Capture the cell that displays the provided text and extract its [X, Y] central coordinate. 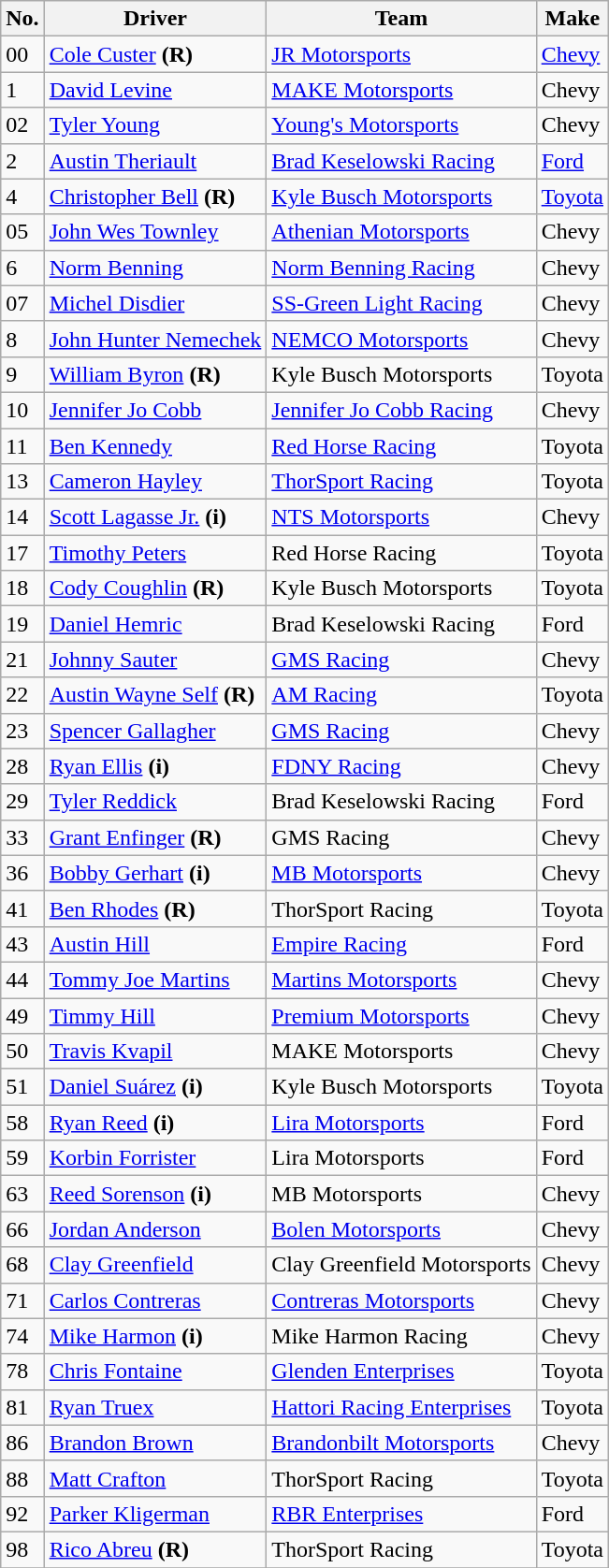
Make [573, 19]
Christopher Bell (R) [155, 196]
Brandonbilt Motorsports [401, 1443]
36 [22, 873]
John Wes Townley [155, 232]
22 [22, 695]
05 [22, 232]
8 [22, 339]
NEMCO Motorsports [401, 339]
No. [22, 19]
JR Motorsports [401, 54]
Rico Abreu (R) [155, 1549]
49 [22, 1015]
9 [22, 374]
Matt Crafton [155, 1478]
AM Racing [401, 695]
86 [22, 1443]
NTS Motorsports [401, 517]
33 [22, 837]
Michel Disdier [155, 303]
81 [22, 1407]
Athenian Motorsports [401, 232]
Team [401, 19]
21 [22, 660]
Clay Greenfield Motorsports [401, 1265]
Austin Theriault [155, 161]
43 [22, 944]
Spencer Gallagher [155, 731]
Parker Kligerman [155, 1514]
RBR Enterprises [401, 1514]
Ryan Ellis (i) [155, 766]
Austin Wayne Self (R) [155, 695]
1 [22, 90]
19 [22, 624]
William Byron (R) [155, 374]
Cody Coughlin (R) [155, 588]
David Levine [155, 90]
SS-Green Light Racing [401, 303]
Hattori Racing Enterprises [401, 1407]
FDNY Racing [401, 766]
58 [22, 1123]
98 [22, 1549]
Austin Hill [155, 944]
07 [22, 303]
Scott Lagasse Jr. (i) [155, 517]
66 [22, 1229]
Cameron Hayley [155, 482]
Travis Kvapil [155, 1052]
Clay Greenfield [155, 1265]
Grant Enfinger (R) [155, 837]
13 [22, 482]
Bobby Gerhart (i) [155, 873]
Chris Fontaine [155, 1372]
Driver [155, 19]
Jordan Anderson [155, 1229]
Norm Benning [155, 268]
Tyler Reddick [155, 802]
Ben Kennedy [155, 446]
Johnny Sauter [155, 660]
02 [22, 125]
23 [22, 731]
63 [22, 1194]
Bolen Motorsports [401, 1229]
Ryan Truex [155, 1407]
74 [22, 1336]
John Hunter Nemechek [155, 339]
Glenden Enterprises [401, 1372]
Daniel Suárez (i) [155, 1087]
Mike Harmon Racing [401, 1336]
6 [22, 268]
29 [22, 802]
68 [22, 1265]
78 [22, 1372]
Korbin Forrister [155, 1158]
28 [22, 766]
2 [22, 161]
Timmy Hill [155, 1015]
88 [22, 1478]
Martins Motorsports [401, 980]
Premium Motorsports [401, 1015]
00 [22, 54]
Jennifer Jo Cobb [155, 410]
Timothy Peters [155, 553]
41 [22, 908]
Contreras Motorsports [401, 1300]
Ben Rhodes (R) [155, 908]
Young's Motorsports [401, 125]
Ryan Reed (i) [155, 1123]
Empire Racing [401, 944]
18 [22, 588]
Reed Sorenson (i) [155, 1194]
Tommy Joe Martins [155, 980]
59 [22, 1158]
51 [22, 1087]
50 [22, 1052]
11 [22, 446]
Brandon Brown [155, 1443]
71 [22, 1300]
4 [22, 196]
Carlos Contreras [155, 1300]
92 [22, 1514]
44 [22, 980]
Norm Benning Racing [401, 268]
Jennifer Jo Cobb Racing [401, 410]
Daniel Hemric [155, 624]
17 [22, 553]
Mike Harmon (i) [155, 1336]
Tyler Young [155, 125]
14 [22, 517]
10 [22, 410]
Cole Custer (R) [155, 54]
